Detect which cell encompasses the target text, then output its (X, Y) center coordinate. 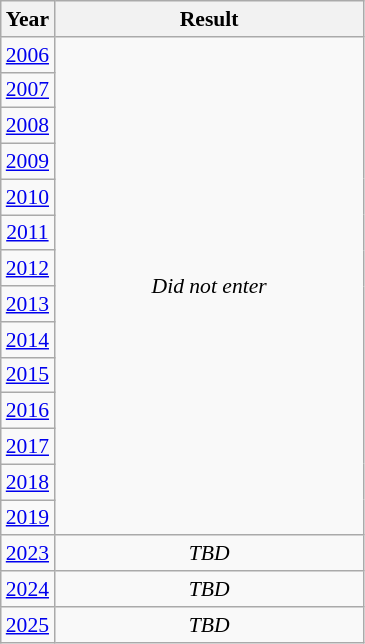
2025 (28, 625)
2014 (28, 340)
Year (28, 19)
2008 (28, 126)
2019 (28, 518)
2009 (28, 162)
2017 (28, 447)
Did not enter (209, 286)
2007 (28, 90)
2016 (28, 411)
2024 (28, 589)
2023 (28, 554)
2012 (28, 269)
2015 (28, 375)
2018 (28, 482)
Result (209, 19)
2011 (28, 233)
2013 (28, 304)
2006 (28, 55)
2010 (28, 197)
